Search for the cell housing the specified text and yield its [X, Y] center coordinate. 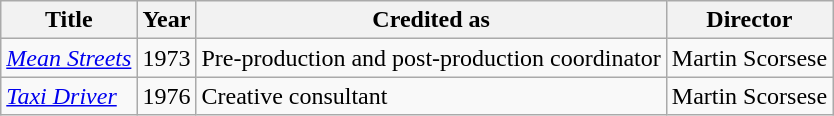
1976 [166, 96]
Year [166, 20]
Credited as [431, 20]
Mean Streets [69, 58]
Taxi Driver [69, 96]
Title [69, 20]
1973 [166, 58]
Creative consultant [431, 96]
Pre-production and post-production coordinator [431, 58]
Director [749, 20]
